Locate the cell with the specified text and output its [x, y] center coordinate. 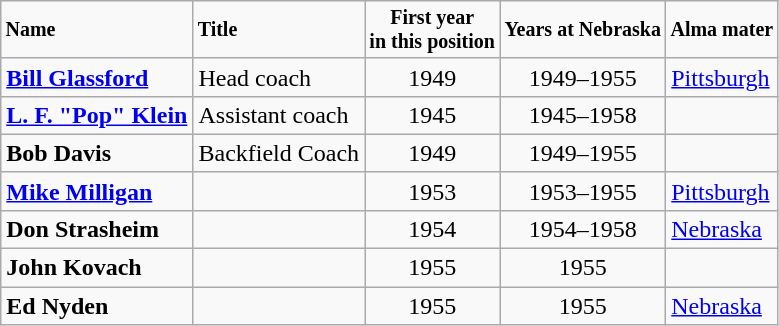
Years at Nebraska [583, 30]
1945 [432, 115]
Title [279, 30]
1953–1955 [583, 191]
Backfield Coach [279, 153]
John Kovach [97, 268]
Ed Nyden [97, 306]
Mike Milligan [97, 191]
Bill Glassford [97, 77]
Don Strasheim [97, 229]
Alma mater [722, 30]
Bob Davis [97, 153]
Assistant coach [279, 115]
1945–1958 [583, 115]
1954–1958 [583, 229]
First yearin this position [432, 30]
Name [97, 30]
Head coach [279, 77]
1953 [432, 191]
L. F. "Pop" Klein [97, 115]
1954 [432, 229]
